Find where the given text appears and provide that cell's center as (x, y) coordinate. 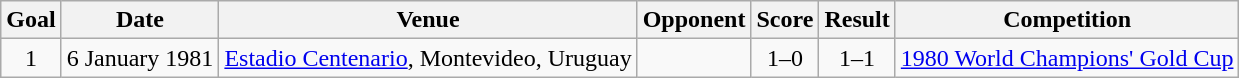
Competition (1067, 20)
Score (785, 20)
Venue (428, 20)
Opponent (694, 20)
1980 World Champions' Gold Cup (1067, 58)
6 January 1981 (140, 58)
1 (31, 58)
Result (857, 20)
Goal (31, 20)
Date (140, 20)
Estadio Centenario, Montevideo, Uruguay (428, 58)
1–0 (785, 58)
1–1 (857, 58)
